Determine the (X, Y) coordinate at the center of the cell enclosing the given text.  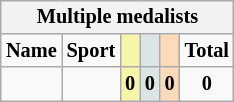
Name (32, 51)
Multiple medalists (118, 17)
Sport (91, 51)
Total (207, 51)
